Pinpoint the cell where the given text exists, returning its (X, Y) midpoint coordinate. 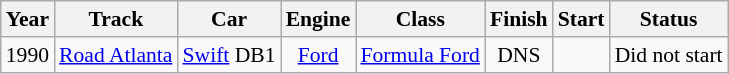
Road Atlanta (116, 55)
Did not start (669, 55)
Status (669, 19)
Track (116, 19)
Year (28, 19)
Swift DB1 (228, 55)
Car (228, 19)
Ford (318, 55)
Finish (519, 19)
Engine (318, 19)
Formula Ford (420, 55)
1990 (28, 55)
DNS (519, 55)
Class (420, 19)
Start (582, 19)
